Detect which cell encompasses the target text, then output its (X, Y) center coordinate. 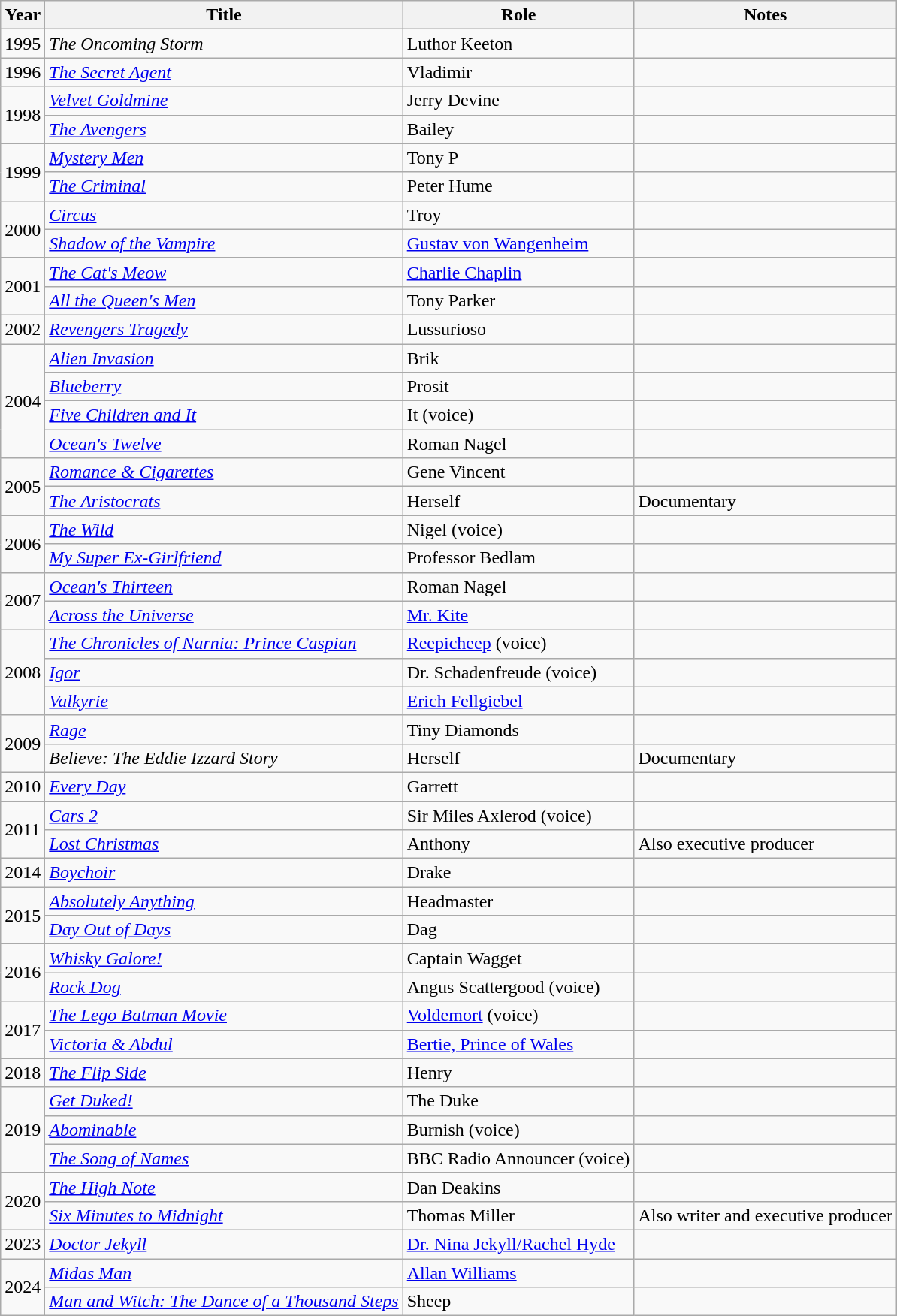
Mystery Men (224, 158)
Revengers Tragedy (224, 329)
Allan Williams (518, 1273)
2015 (23, 916)
2019 (23, 1130)
Also writer and executive producer (766, 1215)
1996 (23, 72)
The Aristocrats (224, 501)
Luthor Keeton (518, 44)
The Wild (224, 530)
Lost Christmas (224, 844)
The Flip Side (224, 1073)
Headmaster (518, 901)
Sir Miles Axlerod (voice) (518, 815)
BBC Radio Announcer (voice) (518, 1158)
Anthony (518, 844)
Circus (224, 215)
The Chronicles of Narnia: Prince Caspian (224, 644)
2009 (23, 744)
1998 (23, 115)
Five Children and It (224, 415)
Rock Dog (224, 987)
Midas Man (224, 1273)
Tiny Diamonds (518, 729)
Henry (518, 1073)
Bertie, Prince of Wales (518, 1044)
Troy (518, 215)
2011 (23, 829)
Bailey (518, 129)
Captain Wagget (518, 958)
The Song of Names (224, 1158)
2002 (23, 329)
Garrett (518, 786)
Professor Bedlam (518, 558)
The High Note (224, 1187)
2014 (23, 873)
Vladimir (518, 72)
Man and Witch: The Dance of a Thousand Steps (224, 1302)
Charlie Chaplin (518, 272)
Notes (766, 15)
Title (224, 15)
2000 (23, 229)
Tony Parker (518, 300)
Sheep (518, 1302)
2005 (23, 487)
2016 (23, 973)
Six Minutes to Midnight (224, 1215)
Get Duked! (224, 1101)
The Oncoming Storm (224, 44)
2006 (23, 544)
Dr. Nina Jekyll/Rachel Hyde (518, 1244)
All the Queen's Men (224, 300)
Tony P (518, 158)
Velvet Goldmine (224, 101)
Every Day (224, 786)
Cars 2 (224, 815)
Nigel (voice) (518, 530)
Blueberry (224, 387)
1999 (23, 172)
Role (518, 15)
2017 (23, 1030)
Drake (518, 873)
Prosit (518, 387)
Thomas Miller (518, 1215)
The Cat's Meow (224, 272)
2008 (23, 672)
Alien Invasion (224, 358)
Gene Vincent (518, 472)
Boychoir (224, 873)
Ocean's Thirteen (224, 587)
2007 (23, 601)
2004 (23, 401)
The Avengers (224, 129)
Year (23, 15)
Believe: The Eddie Izzard Story (224, 758)
The Criminal (224, 186)
Doctor Jekyll (224, 1244)
The Duke (518, 1101)
The Secret Agent (224, 72)
Dan Deakins (518, 1187)
Erich Fellgiebel (518, 701)
Rage (224, 729)
Absolutely Anything (224, 901)
Jerry Devine (518, 101)
Dr. Schadenfreude (voice) (518, 672)
Also executive producer (766, 844)
2018 (23, 1073)
The Lego Batman Movie (224, 1016)
It (voice) (518, 415)
My Super Ex-Girlfriend (224, 558)
Dag (518, 930)
Across the Universe (224, 615)
Valkyrie (224, 701)
2010 (23, 786)
Reepicheep (voice) (518, 644)
2024 (23, 1287)
Romance & Cigarettes (224, 472)
Abominable (224, 1130)
2023 (23, 1244)
Igor (224, 672)
Gustav von Wangenheim (518, 243)
Shadow of the Vampire (224, 243)
Whisky Galore! (224, 958)
1995 (23, 44)
Ocean's Twelve (224, 444)
Day Out of Days (224, 930)
2001 (23, 286)
Victoria & Abdul (224, 1044)
Peter Hume (518, 186)
Brik (518, 358)
Burnish (voice) (518, 1130)
Angus Scattergood (voice) (518, 987)
Mr. Kite (518, 615)
2020 (23, 1201)
Voldemort (voice) (518, 1016)
Lussurioso (518, 329)
